Pinpoint the cell where the given text exists, returning its [X, Y] midpoint coordinate. 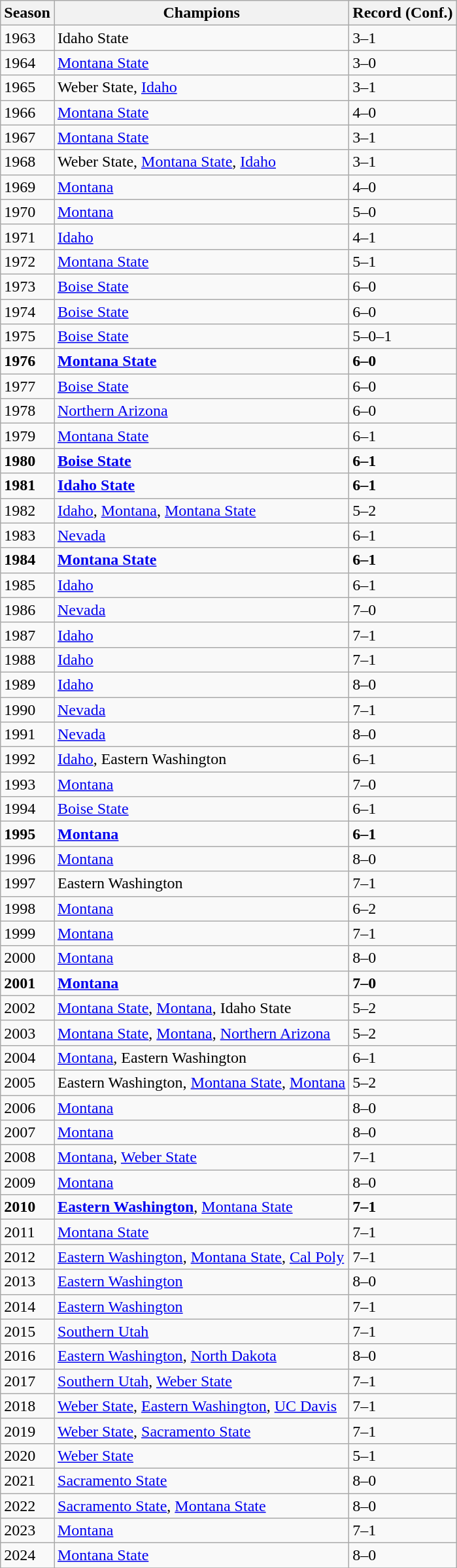
2010 [27, 1207]
1971 [27, 237]
1979 [27, 436]
2015 [27, 1331]
5–0 [403, 212]
Eastern Washington, Montana State [201, 1207]
2016 [27, 1356]
1992 [27, 759]
1977 [27, 386]
1966 [27, 112]
1990 [27, 709]
Sacramento State, Montana State [201, 1505]
Record (Conf.) [403, 13]
1975 [27, 337]
Weber State [201, 1456]
2020 [27, 1456]
Montana, Eastern Washington [201, 1058]
1964 [27, 63]
1994 [27, 809]
1968 [27, 162]
1965 [27, 88]
2011 [27, 1232]
Southern Utah, Weber State [201, 1381]
Idaho, Montana, Montana State [201, 510]
Weber State, Eastern Washington, UC Davis [201, 1406]
1980 [27, 461]
2024 [27, 1556]
1970 [27, 212]
1988 [27, 659]
1991 [27, 735]
2007 [27, 1133]
1981 [27, 486]
Eastern Washington, Montana State, Cal Poly [201, 1257]
1995 [27, 834]
2008 [27, 1158]
Montana State, Montana, Northern Arizona [201, 1033]
Season [27, 13]
Montana State, Montana, Idaho State [201, 1008]
1984 [27, 560]
2012 [27, 1257]
Weber State, Idaho [201, 88]
Northern Arizona [201, 411]
Montana, Weber State [201, 1158]
1999 [27, 933]
Eastern Washington, Montana State, Montana [201, 1082]
2002 [27, 1008]
1974 [27, 312]
1978 [27, 411]
2023 [27, 1531]
Sacramento State [201, 1480]
2005 [27, 1082]
1973 [27, 286]
2004 [27, 1058]
2019 [27, 1431]
1993 [27, 784]
2006 [27, 1108]
1985 [27, 585]
Southern Utah [201, 1331]
1987 [27, 635]
1982 [27, 510]
1986 [27, 610]
4–1 [403, 237]
2018 [27, 1406]
5–0–1 [403, 337]
2003 [27, 1033]
1983 [27, 535]
1976 [27, 361]
2001 [27, 983]
1998 [27, 909]
1969 [27, 187]
Eastern Washington, North Dakota [201, 1356]
2000 [27, 958]
Champions [201, 13]
1989 [27, 684]
Idaho, Eastern Washington [201, 759]
1963 [27, 38]
2013 [27, 1282]
2021 [27, 1480]
1967 [27, 137]
2017 [27, 1381]
3–0 [403, 63]
Weber State, Sacramento State [201, 1431]
1996 [27, 859]
Weber State, Montana State, Idaho [201, 162]
1972 [27, 261]
6–2 [403, 909]
2009 [27, 1182]
2022 [27, 1505]
2014 [27, 1307]
1997 [27, 884]
